Provide the [X, Y] coordinate of the cell's center where the given text is located.  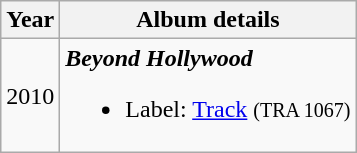
Year [30, 20]
2010 [30, 96]
Beyond HollywoodLabel: Track (TRA 1067) [208, 96]
Album details [208, 20]
